Search for the cell housing the specified text and yield its (X, Y) center coordinate. 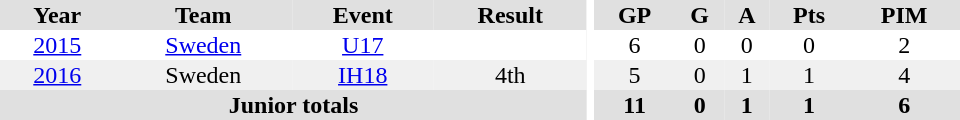
2016 (58, 75)
Year (58, 15)
Result (511, 15)
PIM (904, 15)
4th (511, 75)
GP (635, 15)
2 (904, 45)
Team (204, 15)
5 (635, 75)
U17 (363, 45)
Event (363, 15)
11 (635, 105)
IH18 (363, 75)
4 (904, 75)
A (747, 15)
Junior totals (294, 105)
Pts (810, 15)
G (700, 15)
2015 (58, 45)
